Locate the cell with the specified text and output its [X, Y] center coordinate. 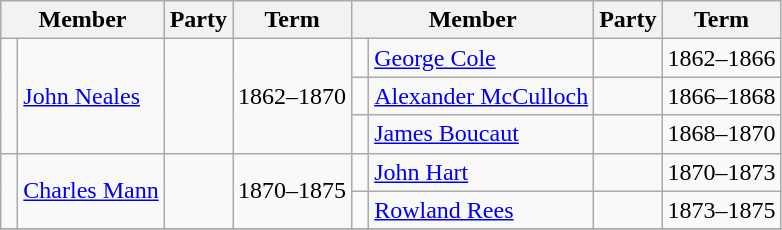
John Hart [482, 172]
George Cole [482, 58]
1866–1868 [722, 96]
1870–1873 [722, 172]
1862–1870 [292, 96]
1868–1870 [722, 134]
1870–1875 [292, 191]
1862–1866 [722, 58]
James Boucaut [482, 134]
John Neales [91, 96]
1873–1875 [722, 210]
Alexander McCulloch [482, 96]
Charles Mann [91, 191]
Rowland Rees [482, 210]
